Search for the cell housing the specified text and yield its [X, Y] center coordinate. 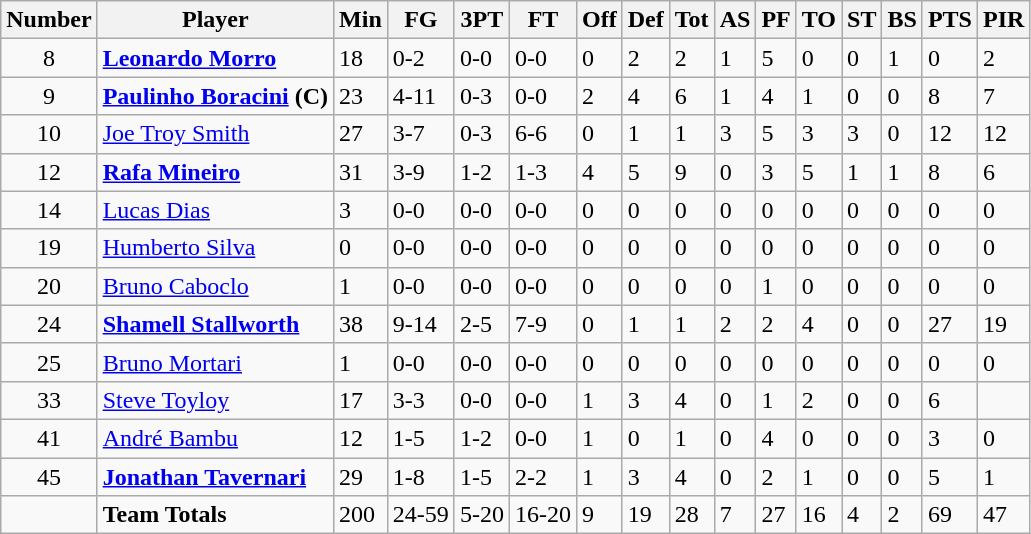
ST [862, 20]
200 [361, 515]
Shamell Stallworth [215, 324]
24-59 [420, 515]
André Bambu [215, 438]
31 [361, 172]
3-3 [420, 400]
Steve Toyloy [215, 400]
Rafa Mineiro [215, 172]
Tot [692, 20]
4-11 [420, 96]
3-7 [420, 134]
45 [49, 477]
9-14 [420, 324]
PTS [950, 20]
TO [818, 20]
Lucas Dias [215, 210]
PIR [1003, 20]
24 [49, 324]
0-2 [420, 58]
10 [49, 134]
14 [49, 210]
7-9 [542, 324]
38 [361, 324]
Jonathan Tavernari [215, 477]
Bruno Caboclo [215, 286]
Number [49, 20]
AS [735, 20]
18 [361, 58]
Paulinho Boracini (C) [215, 96]
2-2 [542, 477]
Bruno Mortari [215, 362]
PF [776, 20]
16 [818, 515]
BS [902, 20]
1-3 [542, 172]
Player [215, 20]
3-9 [420, 172]
Leonardo Morro [215, 58]
25 [49, 362]
17 [361, 400]
Off [599, 20]
6-6 [542, 134]
28 [692, 515]
47 [1003, 515]
Def [646, 20]
33 [49, 400]
20 [49, 286]
3PT [482, 20]
1-8 [420, 477]
Joe Troy Smith [215, 134]
69 [950, 515]
FG [420, 20]
FT [542, 20]
Min [361, 20]
16-20 [542, 515]
41 [49, 438]
5-20 [482, 515]
2-5 [482, 324]
23 [361, 96]
29 [361, 477]
Humberto Silva [215, 248]
Team Totals [215, 515]
